Capture the cell that displays the provided text and extract its [X, Y] central coordinate. 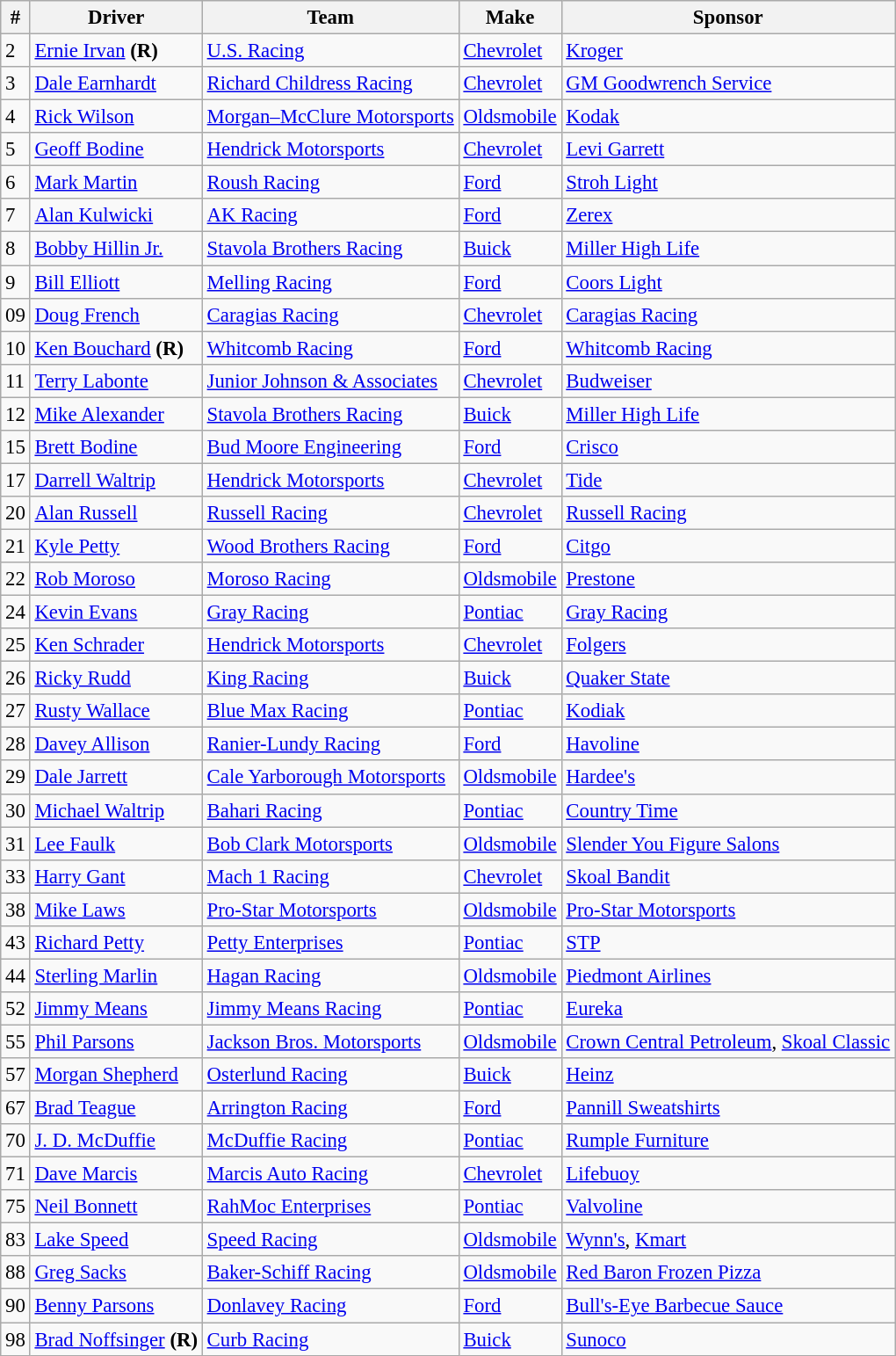
Jackson Bros. Motorsports [330, 1041]
26 [16, 678]
Bill Elliott [116, 282]
5 [16, 149]
55 [16, 1041]
Dale Earnhardt [116, 83]
90 [16, 1306]
6 [16, 183]
22 [16, 579]
Sunoco [728, 1339]
Dave Marcis [116, 1174]
Levi Garrett [728, 149]
71 [16, 1174]
Country Time [728, 810]
Skoal Bandit [728, 876]
STP [728, 943]
Curb Racing [330, 1339]
Brad Teague [116, 1108]
15 [16, 447]
Mark Martin [116, 183]
Driver [116, 18]
Bobby Hillin Jr. [116, 249]
Mike Alexander [116, 414]
Rusty Wallace [116, 711]
Phil Parsons [116, 1041]
Mike Laws [116, 910]
Neil Bonnett [116, 1207]
83 [16, 1240]
Donlavey Racing [330, 1306]
Eureka [728, 1009]
Dale Jarrett [116, 778]
Havoline [728, 744]
Doug French [116, 315]
Tide [728, 480]
67 [16, 1108]
10 [16, 348]
Jimmy Means Racing [330, 1009]
Ernie Irvan (R) [116, 51]
Michael Waltrip [116, 810]
Alan Russell [116, 513]
Valvoline [728, 1207]
Arrington Racing [330, 1108]
Blue Max Racing [330, 711]
24 [16, 613]
Rob Moroso [116, 579]
# [16, 18]
Zerex [728, 215]
57 [16, 1075]
17 [16, 480]
Prestone [728, 579]
52 [16, 1009]
9 [16, 282]
Bud Moore Engineering [330, 447]
Sterling Marlin [116, 975]
GM Goodwrench Service [728, 83]
Alan Kulwicki [116, 215]
Piedmont Airlines [728, 975]
2 [16, 51]
McDuffie Racing [330, 1141]
U.S. Racing [330, 51]
Petty Enterprises [330, 943]
30 [16, 810]
31 [16, 844]
Brad Noffsinger (R) [116, 1339]
Morgan Shepherd [116, 1075]
11 [16, 381]
25 [16, 645]
J. D. McDuffie [116, 1141]
Slender You Figure Salons [728, 844]
AK Racing [330, 215]
Pannill Sweatshirts [728, 1108]
Moroso Racing [330, 579]
Coors Light [728, 282]
King Racing [330, 678]
Bahari Racing [330, 810]
Budweiser [728, 381]
Kroger [728, 51]
Melling Racing [330, 282]
20 [16, 513]
Roush Racing [330, 183]
7 [16, 215]
Kodak [728, 117]
Ranier-Lundy Racing [330, 744]
Terry Labonte [116, 381]
Rumple Furniture [728, 1141]
Cale Yarborough Motorsports [330, 778]
09 [16, 315]
33 [16, 876]
Marcis Auto Racing [330, 1174]
12 [16, 414]
Crisco [728, 447]
75 [16, 1207]
8 [16, 249]
RahMoc Enterprises [330, 1207]
Ken Schrader [116, 645]
Harry Gant [116, 876]
Darrell Waltrip [116, 480]
Citgo [728, 546]
Morgan–McClure Motorsports [330, 117]
Kyle Petty [116, 546]
70 [16, 1141]
44 [16, 975]
Wynn's, Kmart [728, 1240]
Bob Clark Motorsports [330, 844]
Osterlund Racing [330, 1075]
Make [509, 18]
Baker-Schiff Racing [330, 1273]
38 [16, 910]
Greg Sacks [116, 1273]
Folgers [728, 645]
3 [16, 83]
Kodiak [728, 711]
Brett Bodine [116, 447]
4 [16, 117]
Bull's-Eye Barbecue Sauce [728, 1306]
Geoff Bodine [116, 149]
Wood Brothers Racing [330, 546]
Junior Johnson & Associates [330, 381]
98 [16, 1339]
Richard Childress Racing [330, 83]
Red Baron Frozen Pizza [728, 1273]
Rick Wilson [116, 117]
Benny Parsons [116, 1306]
Ken Bouchard (R) [116, 348]
Sponsor [728, 18]
Heinz [728, 1075]
21 [16, 546]
Davey Allison [116, 744]
Lake Speed [116, 1240]
Mach 1 Racing [330, 876]
Hagan Racing [330, 975]
88 [16, 1273]
Ricky Rudd [116, 678]
Crown Central Petroleum, Skoal Classic [728, 1041]
Jimmy Means [116, 1009]
28 [16, 744]
29 [16, 778]
Speed Racing [330, 1240]
Lifebuoy [728, 1174]
Quaker State [728, 678]
Kevin Evans [116, 613]
Team [330, 18]
Hardee's [728, 778]
Stroh Light [728, 183]
Lee Faulk [116, 844]
Richard Petty [116, 943]
43 [16, 943]
27 [16, 711]
